Find where the given text appears and provide that cell's center as (X, Y) coordinate. 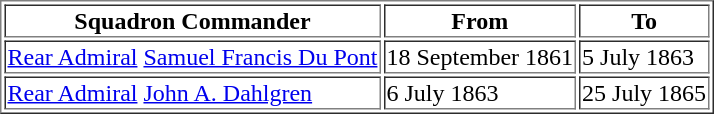
Rear Admiral John A. Dahlgren (192, 92)
Rear Admiral Samuel Francis Du Pont (192, 56)
From (480, 20)
To (644, 20)
Squadron Commander (192, 20)
25 July 1865 (644, 92)
6 July 1863 (480, 92)
5 July 1863 (644, 56)
18 September 1861 (480, 56)
